Return (x, y) of the center of cell containing provided text 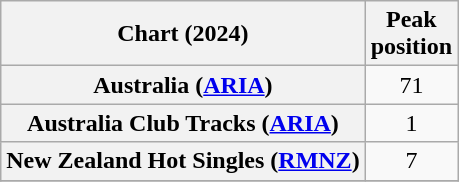
Australia Club Tracks (ARIA) (183, 123)
1 (411, 123)
Peakposition (411, 34)
New Zealand Hot Singles (RMNZ) (183, 161)
7 (411, 161)
Chart (2024) (183, 34)
71 (411, 85)
Australia (ARIA) (183, 85)
